Detect which cell encompasses the target text, then output its [x, y] center coordinate. 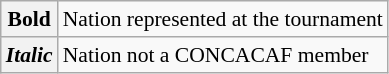
Nation represented at the tournament [223, 19]
Nation not a CONCACAF member [223, 55]
Italic [30, 55]
Bold [30, 19]
